Capture the cell that displays the provided text and extract its [X, Y] central coordinate. 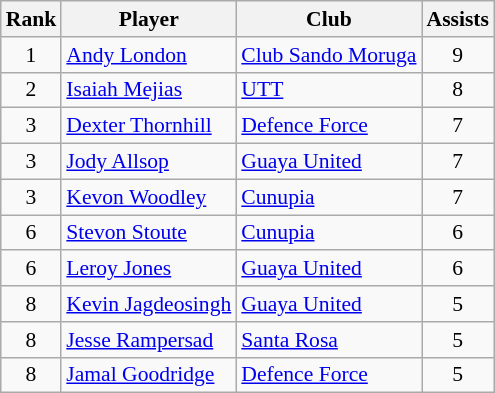
Assists [458, 19]
Rank [32, 19]
Dexter Thornhill [148, 126]
UTT [328, 90]
Jody Allsop [148, 162]
Jesse Rampersad [148, 340]
2 [32, 90]
9 [458, 55]
Player [148, 19]
Andy London [148, 55]
Club Sando Moruga [328, 55]
Isaiah Mejias [148, 90]
1 [32, 55]
Santa Rosa [328, 340]
Club [328, 19]
Stevon Stoute [148, 233]
Kevin Jagdeosingh [148, 304]
Jamal Goodridge [148, 375]
Kevon Woodley [148, 197]
Leroy Jones [148, 269]
